Identify which cell holds the provided text, then report its (X, Y) central coordinate. 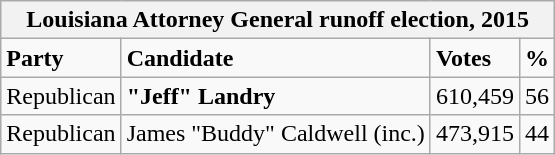
Louisiana Attorney General runoff election, 2015 (278, 20)
James "Buddy" Caldwell (inc.) (276, 134)
Candidate (276, 58)
44 (536, 134)
Votes (474, 58)
56 (536, 96)
610,459 (474, 96)
473,915 (474, 134)
Party (61, 58)
% (536, 58)
"Jeff" Landry (276, 96)
